Return [x, y] of the center of cell containing provided text 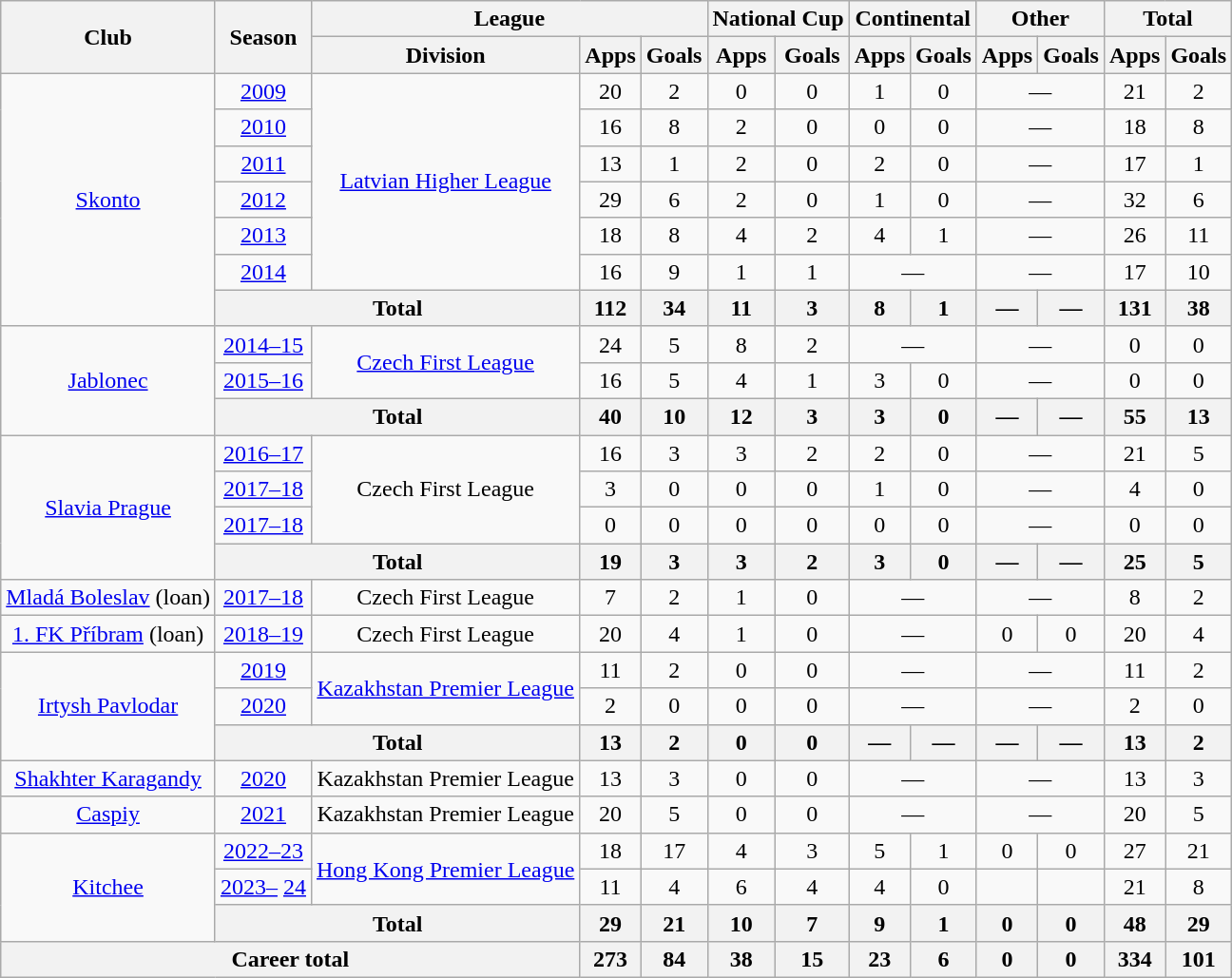
26 [1134, 236]
2015–16 [262, 380]
19 [610, 562]
131 [1134, 308]
Jablonec [108, 380]
2014–15 [262, 344]
Shakhter Karagandy [108, 778]
2009 [262, 91]
23 [879, 959]
273 [610, 959]
2023– 24 [262, 887]
Slavia Prague [108, 508]
12 [741, 416]
55 [1134, 416]
2014 [262, 272]
2012 [262, 200]
Skonto [108, 200]
32 [1134, 200]
League [510, 19]
25 [1134, 562]
27 [1134, 851]
15 [813, 959]
34 [674, 308]
40 [610, 416]
112 [610, 308]
101 [1199, 959]
Career total [291, 959]
Mladá Boleslav (loan) [108, 598]
2016–17 [262, 453]
Hong Kong Premier League [445, 869]
2019 [262, 670]
Club [108, 37]
2018–19 [262, 634]
Irtysh Pavlodar [108, 706]
Kitchee [108, 887]
Latvian Higher League [445, 182]
24 [610, 344]
2013 [262, 236]
334 [1134, 959]
Season [262, 37]
2021 [262, 815]
National Cup [778, 19]
84 [674, 959]
Division [445, 55]
2011 [262, 163]
1. FK Příbram (loan) [108, 634]
Other [1040, 19]
2022–23 [262, 851]
Caspiy [108, 815]
Continental [913, 19]
48 [1134, 923]
2010 [262, 127]
